Find where the given text appears and provide that cell's center as (x, y) coordinate. 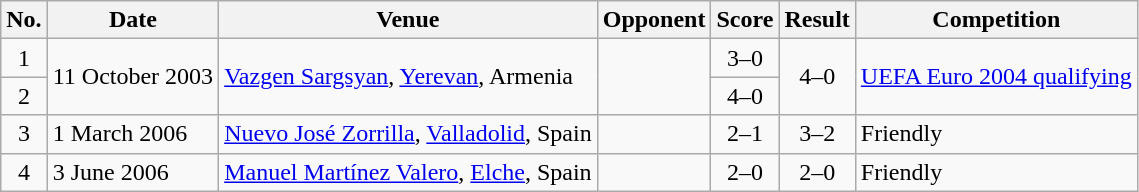
1 March 2006 (132, 134)
Venue (408, 20)
3–2 (817, 134)
Competition (996, 20)
2 (24, 96)
Manuel Martínez Valero, Elche, Spain (408, 172)
3–0 (745, 58)
Date (132, 20)
1 (24, 58)
3 June 2006 (132, 172)
UEFA Euro 2004 qualifying (996, 77)
11 October 2003 (132, 77)
2–1 (745, 134)
Nuevo José Zorrilla, Valladolid, Spain (408, 134)
Score (745, 20)
Vazgen Sargsyan, Yerevan, Armenia (408, 77)
Opponent (654, 20)
4 (24, 172)
3 (24, 134)
No. (24, 20)
Result (817, 20)
